For the text-containing cell, return its midpoint in (X, Y) coordinate format. 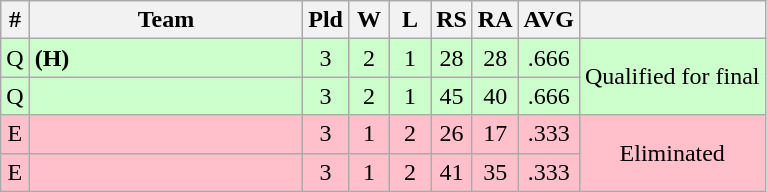
35 (495, 172)
Qualified for final (672, 77)
RS (452, 20)
Eliminated (672, 153)
W (368, 20)
41 (452, 172)
26 (452, 134)
# (15, 20)
(H) (166, 58)
Team (166, 20)
17 (495, 134)
Pld (326, 20)
40 (495, 96)
RA (495, 20)
AVG (548, 20)
45 (452, 96)
L (410, 20)
